Return [x, y] of the center of cell containing provided text 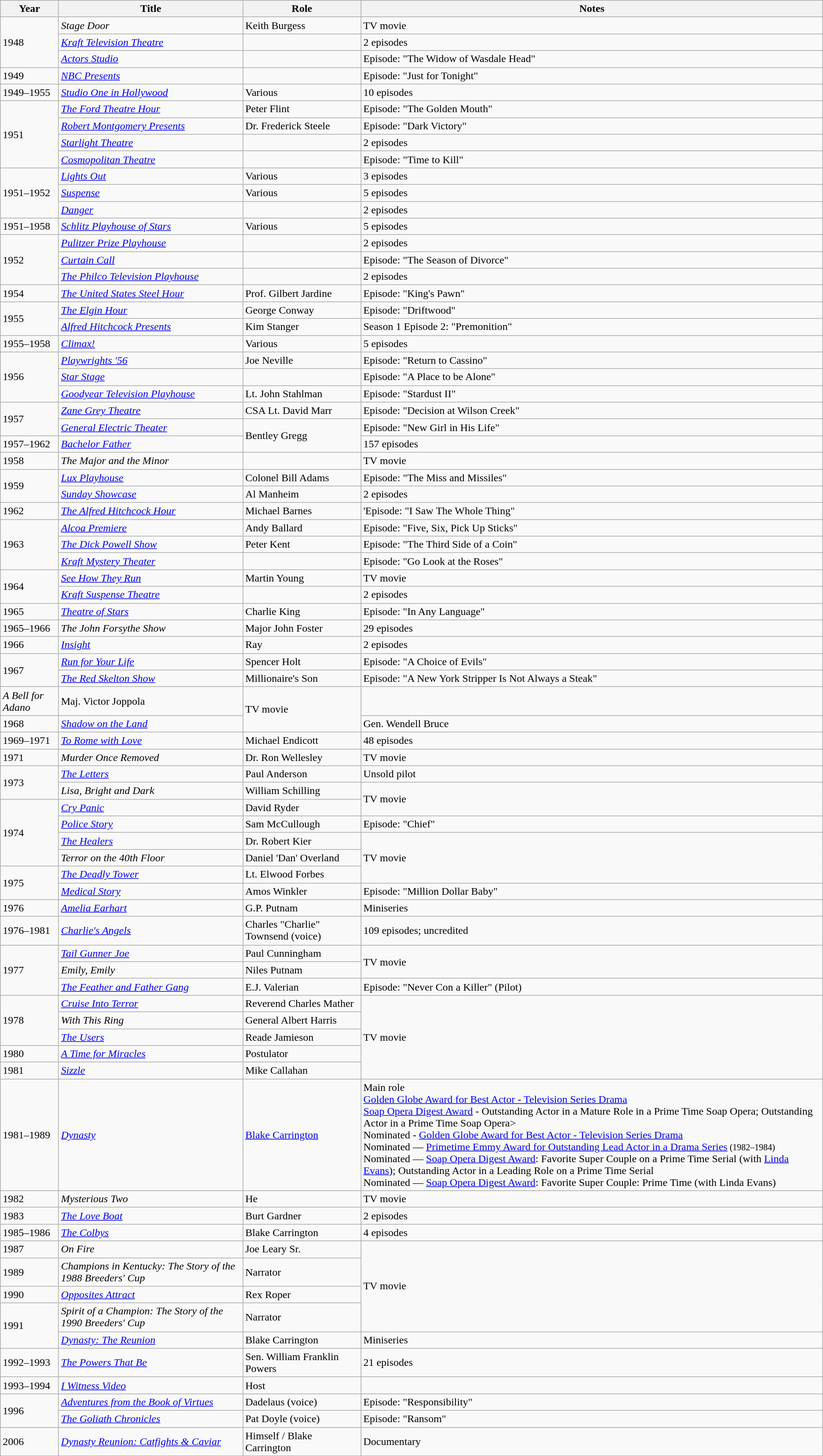
Gen. Wendell Bruce [592, 724]
Alfred Hitchcock Presents [150, 327]
1957 [29, 419]
The Dick Powell Show [150, 545]
Michael Barnes [302, 511]
Sen. William Franklin Powers [302, 1363]
1969–1971 [29, 740]
Michael Endicott [302, 740]
48 episodes [592, 740]
Sizzle [150, 1071]
NBC Presents [150, 76]
Star Stage [150, 377]
21 episodes [592, 1363]
Episode: "The Third Side of a Coin" [592, 545]
Spencer Holt [302, 662]
Amelia Earhart [150, 908]
I Witness Video [150, 1385]
Maj. Victor Joppola [150, 701]
Episode: "Go Look at the Roses" [592, 561]
Mysterious Two [150, 1199]
Reverend Charles Mather [302, 1003]
General Albert Harris [302, 1020]
1949 [29, 76]
Adventures from the Book of Virtues [150, 1402]
Episode: "The Widow of Wasdale Head" [592, 59]
Colonel Bill Adams [302, 477]
'Episode: "I Saw The Whole Thing" [592, 511]
Ray [302, 645]
Dynasty [150, 1135]
1954 [29, 293]
Lt. Elwood Forbes [302, 874]
1993–1994 [29, 1385]
Pat Doyle (voice) [302, 1419]
Schlitz Playhouse of Stars [150, 227]
Episode: "Chief" [592, 824]
1978 [29, 1020]
Joe Leary Sr. [302, 1249]
William Schilling [302, 791]
Notes [592, 9]
1973 [29, 783]
1975 [29, 883]
Sam McCullough [302, 824]
Role [302, 9]
Episode: "Responsibility" [592, 1402]
Episode: "Time to Kill" [592, 159]
Host [302, 1385]
109 episodes; uncredited [592, 931]
1990 [29, 1295]
Bentley Gregg [302, 435]
Tail Gunner Joe [150, 953]
Episode: "A Choice of Evils" [592, 662]
Episode: "Million Dollar Baby" [592, 891]
1977 [29, 970]
George Conway [302, 310]
Episode: "Ransom" [592, 1419]
1965–1966 [29, 628]
Mike Callahan [302, 1071]
1963 [29, 545]
Starlight Theatre [150, 143]
Episode: "Return to Cassino" [592, 360]
The Love Boat [150, 1216]
Episode: "Just for Tonight" [592, 76]
1989 [29, 1272]
Lux Playhouse [150, 477]
Pulitzer Prize Playhouse [150, 243]
Kraft Television Theatre [150, 42]
The Healers [150, 841]
The Users [150, 1037]
Episode: "The Miss and Missiles" [592, 477]
1948 [29, 42]
1974 [29, 833]
1955 [29, 318]
Danger [150, 210]
General Electric Theater [150, 427]
Paul Anderson [302, 774]
Episode: "Five, Six, Pick Up Sticks" [592, 528]
1951 [29, 134]
4 episodes [592, 1233]
1949–1955 [29, 92]
2006 [29, 1441]
The Ford Theatre Hour [150, 109]
Prof. Gilbert Jardine [302, 293]
Episode: "In Any Language" [592, 611]
Niles Putnam [302, 970]
Spirit of a Champion: The Story of the 1990 Breeders' Cup [150, 1317]
157 episodes [592, 444]
The Letters [150, 774]
Paul Cunningham [302, 953]
Dr. Frederick Steele [302, 126]
Episode: "The Season of Divorce" [592, 260]
Postulator [302, 1054]
1964 [29, 586]
Kraft Mystery Theater [150, 561]
1951–1952 [29, 193]
Dynasty Reunion: Catfights & Caviar [150, 1441]
Major John Foster [302, 628]
Rex Roper [302, 1295]
Stage Door [150, 26]
1957–1962 [29, 444]
1951–1958 [29, 227]
Opposites Attract [150, 1295]
Episode: "Never Con a Killer" (Pilot) [592, 987]
On Fire [150, 1249]
1952 [29, 260]
Cosmopolitan Theatre [150, 159]
Charlie King [302, 611]
Dadelaus (voice) [302, 1402]
1976–1981 [29, 931]
Shadow on the Land [150, 724]
1976 [29, 908]
The Feather and Father Gang [150, 987]
Emily, Emily [150, 970]
Charlie's Angels [150, 931]
Burt Gardner [302, 1216]
Reade Jamieson [302, 1037]
1987 [29, 1249]
Bachelor Father [150, 444]
E.J. Valerian [302, 987]
Martin Young [302, 578]
Actors Studio [150, 59]
Charles "Charlie" Townsend (voice) [302, 931]
Season 1 Episode 2: "Premonition" [592, 327]
Dr. Ron Wellesley [302, 757]
1958 [29, 461]
Cry Panic [150, 808]
Insight [150, 645]
The Powers That Be [150, 1363]
Episode: "Stardust II" [592, 394]
Kim Stanger [302, 327]
1968 [29, 724]
A Bell for Adano [29, 701]
Kraft Suspense Theatre [150, 595]
1955–1958 [29, 344]
Climax! [150, 344]
Episode: "King's Pawn" [592, 293]
The United States Steel Hour [150, 293]
Al Manheim [302, 494]
The Goliath Chronicles [150, 1419]
Lt. John Stahlman [302, 394]
Dr. Robert Kier [302, 841]
The Red Skelton Show [150, 678]
Episode: "A New York Stripper Is Not Always a Steak" [592, 678]
Unsold pilot [592, 774]
Goodyear Television Playhouse [150, 394]
Robert Montgomery Presents [150, 126]
Murder Once Removed [150, 757]
Joe Neville [302, 360]
Police Story [150, 824]
Episode: "Driftwood" [592, 310]
10 episodes [592, 92]
Millionaire's Son [302, 678]
A Time for Miracles [150, 1054]
Year [29, 9]
Daniel 'Dan' Overland [302, 858]
Documentary [592, 1441]
G.P. Putnam [302, 908]
Playwrights '56 [150, 360]
Sunday Showcase [150, 494]
The Major and the Minor [150, 461]
1965 [29, 611]
Terror on the 40th Floor [150, 858]
1985–1986 [29, 1233]
Zane Grey Theatre [150, 410]
Curtain Call [150, 260]
1996 [29, 1410]
Episode: "New Girl in His Life" [592, 427]
1962 [29, 511]
1956 [29, 377]
1991 [29, 1326]
1983 [29, 1216]
Episode: "Decision at Wilson Creek" [592, 410]
Title [150, 9]
Peter Kent [302, 545]
1971 [29, 757]
Studio One in Hollywood [150, 92]
The Colbys [150, 1233]
1981 [29, 1071]
The Deadly Tower [150, 874]
Lights Out [150, 176]
Episode: "The Golden Mouth" [592, 109]
1982 [29, 1199]
Keith Burgess [302, 26]
Lisa, Bright and Dark [150, 791]
See How They Run [150, 578]
Medical Story [150, 891]
David Ryder [302, 808]
Episode: "Dark Victory" [592, 126]
Episode: "A Place to be Alone" [592, 377]
Suspense [150, 193]
1981–1989 [29, 1135]
CSA Lt. David Marr [302, 410]
Dynasty: The Reunion [150, 1340]
He [302, 1199]
Andy Ballard [302, 528]
The Philco Television Playhouse [150, 277]
1967 [29, 670]
Cruise Into Terror [150, 1003]
Peter Flint [302, 109]
Alcoa Premiere [150, 528]
The Elgin Hour [150, 310]
Amos Winkler [302, 891]
1966 [29, 645]
Theatre of Stars [150, 611]
The John Forsythe Show [150, 628]
Run for Your Life [150, 662]
29 episodes [592, 628]
The Alfred Hitchcock Hour [150, 511]
1992–1993 [29, 1363]
1980 [29, 1054]
Himself / Blake Carrington [302, 1441]
With This Ring [150, 1020]
To Rome with Love [150, 740]
3 episodes [592, 176]
1959 [29, 486]
Champions in Kentucky: The Story of the 1988 Breeders' Cup [150, 1272]
